Output the (X, Y) coordinate of the center of the cell containing the given text.  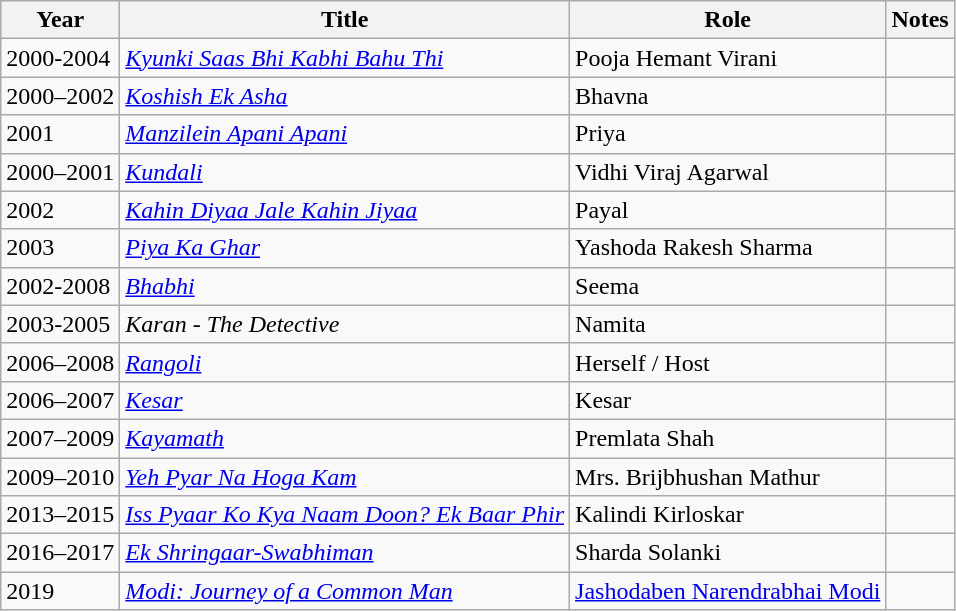
Year (60, 20)
2019 (60, 591)
Notes (920, 20)
2006–2007 (60, 400)
Premlata Shah (728, 438)
Yeh Pyar Na Hoga Kam (345, 477)
2003-2005 (60, 324)
Karan - The Detective (345, 324)
Seema (728, 286)
Kundali (345, 172)
2013–2015 (60, 515)
Priya (728, 134)
Kyunki Saas Bhi Kabhi Bahu Thi (345, 58)
Payal (728, 210)
Rangoli (345, 362)
2006–2008 (60, 362)
Manzilein Apani Apani (345, 134)
Kalindi Kirloskar (728, 515)
Herself / Host (728, 362)
Namita (728, 324)
Bhavna (728, 96)
2007–2009 (60, 438)
Kayamath (345, 438)
2009–2010 (60, 477)
Role (728, 20)
Bhabhi (345, 286)
Jashodaben Narendrabhai Modi (728, 591)
2000–2001 (60, 172)
Yashoda Rakesh Sharma (728, 248)
Kahin Diyaa Jale Kahin Jiyaa (345, 210)
Iss Pyaar Ko Kya Naam Doon? Ek Baar Phir (345, 515)
2003 (60, 248)
2001 (60, 134)
Modi: Journey of a Common Man (345, 591)
Mrs. Brijbhushan Mathur (728, 477)
Pooja Hemant Virani (728, 58)
Vidhi Viraj Agarwal (728, 172)
Koshish Ek Asha (345, 96)
2002 (60, 210)
Ek Shringaar-Swabhiman (345, 553)
2002-2008 (60, 286)
2016–2017 (60, 553)
Title (345, 20)
Sharda Solanki (728, 553)
2000–2002 (60, 96)
2000-2004 (60, 58)
Piya Ka Ghar (345, 248)
